Determine the [x, y] coordinate at the center of the cell enclosing the given text.  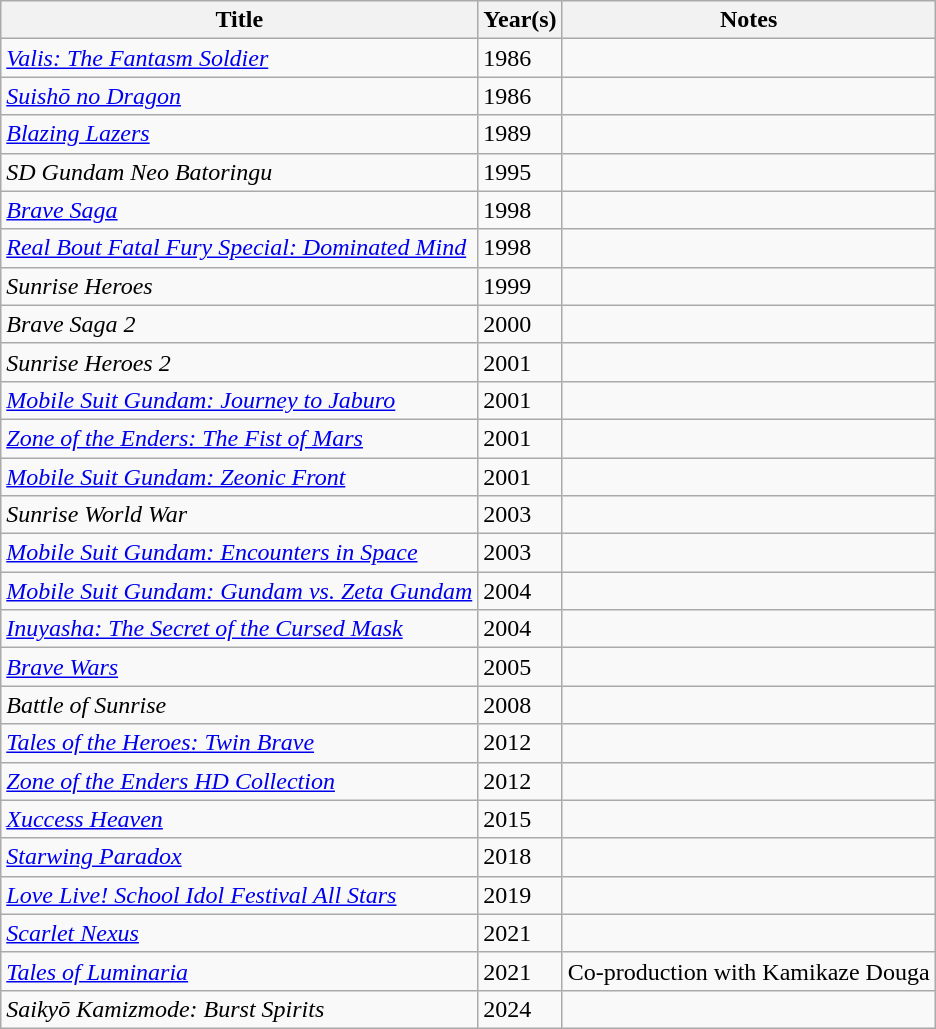
Saikyō Kamizmode: Burst Spirits [240, 1009]
Mobile Suit Gundam: Journey to Jaburo [240, 400]
Sunrise Heroes [240, 286]
Mobile Suit Gundam: Gundam vs. Zeta Gundam [240, 591]
Brave Saga 2 [240, 324]
Mobile Suit Gundam: Zeonic Front [240, 477]
2018 [520, 857]
2015 [520, 819]
Tales of the Heroes: Twin Brave [240, 743]
Real Bout Fatal Fury Special: Dominated Mind [240, 248]
Brave Wars [240, 667]
2024 [520, 1009]
2000 [520, 324]
Notes [748, 20]
2019 [520, 895]
Valis: The Fantasm Soldier [240, 58]
1989 [520, 134]
Co-production with Kamikaze Douga [748, 971]
Tales of Luminaria [240, 971]
Mobile Suit Gundam: Encounters in Space [240, 553]
Title [240, 20]
Love Live! School Idol Festival All Stars [240, 895]
Year(s) [520, 20]
Zone of the Enders HD Collection [240, 781]
Scarlet Nexus [240, 933]
Starwing Paradox [240, 857]
Battle of Sunrise [240, 705]
Zone of the Enders: The Fist of Mars [240, 438]
Brave Saga [240, 210]
SD Gundam Neo Batoringu [240, 172]
Xuccess Heaven [240, 819]
Inuyasha: The Secret of the Cursed Mask [240, 629]
2008 [520, 705]
1999 [520, 286]
Sunrise World War [240, 515]
1995 [520, 172]
Suishō no Dragon [240, 96]
Sunrise Heroes 2 [240, 362]
2005 [520, 667]
Blazing Lazers [240, 134]
